Find where the given text appears and provide that cell's center as (x, y) coordinate. 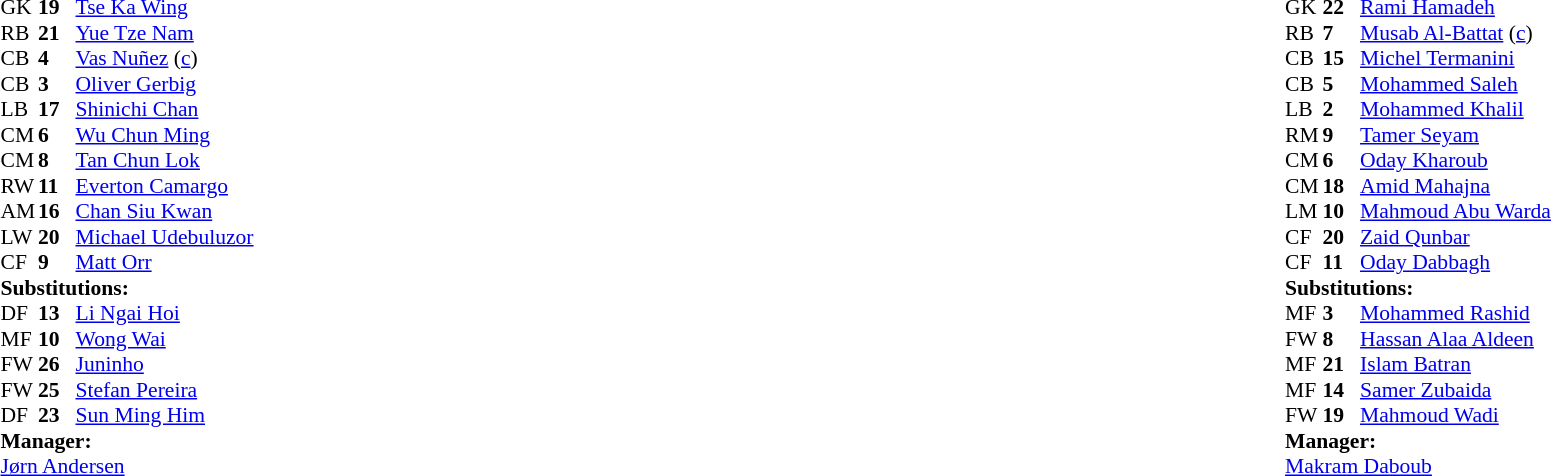
Wu Chun Ming (165, 135)
14 (1342, 390)
Vas Nuñez (c) (165, 59)
RM (1304, 135)
AM (19, 211)
LW (19, 237)
Mahmoud Abu Warda (1456, 211)
Samer Zubaida (1456, 390)
15 (1342, 59)
16 (57, 211)
7 (1342, 33)
5 (1342, 84)
Yue Tze Nam (165, 33)
23 (57, 415)
Stefan Pereira (165, 390)
Mohammed Rashid (1456, 313)
Tan Chun Lok (165, 161)
Sun Ming Him (165, 415)
Michel Termanini (1456, 59)
Everton Camargo (165, 186)
Zaid Qunbar (1456, 237)
RW (19, 186)
25 (57, 390)
Mohammed Khalil (1456, 109)
Musab Al-Battat (c) (1456, 33)
Matt Orr (165, 263)
13 (57, 313)
Chan Siu Kwan (165, 211)
Li Ngai Hoi (165, 313)
Oliver Gerbig (165, 84)
4 (57, 59)
19 (1342, 415)
26 (57, 365)
Wong Wai (165, 339)
18 (1342, 186)
Islam Batran (1456, 365)
Hassan Alaa Aldeen (1456, 339)
Mohammed Saleh (1456, 84)
Oday Kharoub (1456, 161)
Oday Dabbagh (1456, 263)
Shinichi Chan (165, 109)
Tamer Seyam (1456, 135)
LM (1304, 211)
Juninho (165, 365)
Amid Mahajna (1456, 186)
Mahmoud Wadi (1456, 415)
Michael Udebuluzor (165, 237)
2 (1342, 109)
17 (57, 109)
